Locate the cell with the specified text and output its (X, Y) center coordinate. 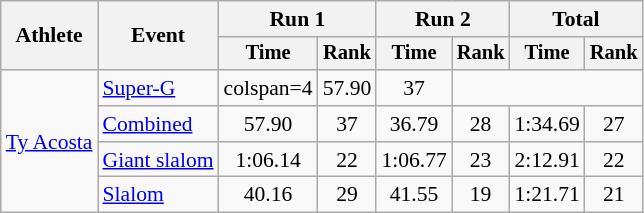
Total (576, 19)
1:34.69 (546, 124)
2:12.91 (546, 160)
Giant slalom (158, 160)
Combined (158, 124)
21 (614, 195)
Run 2 (442, 19)
40.16 (268, 195)
29 (348, 195)
Event (158, 36)
1:21.71 (546, 195)
Ty Acosta (50, 141)
19 (481, 195)
23 (481, 160)
27 (614, 124)
1:06.14 (268, 160)
Athlete (50, 36)
Super-G (158, 88)
colspan=4 (268, 88)
1:06.77 (414, 160)
41.55 (414, 195)
Run 1 (298, 19)
28 (481, 124)
Slalom (158, 195)
36.79 (414, 124)
